Find where the given text appears and provide that cell's center as [X, Y] coordinate. 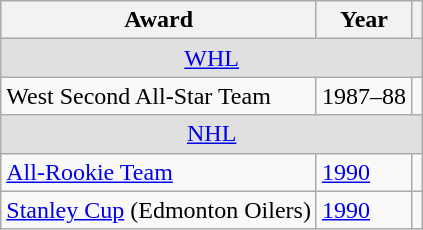
Year [364, 20]
All-Rookie Team [159, 172]
1987–88 [364, 96]
WHL [212, 58]
Award [159, 20]
NHL [212, 134]
Stanley Cup (Edmonton Oilers) [159, 210]
West Second All-Star Team [159, 96]
